For the text-containing cell, return its midpoint in [X, Y] coordinate format. 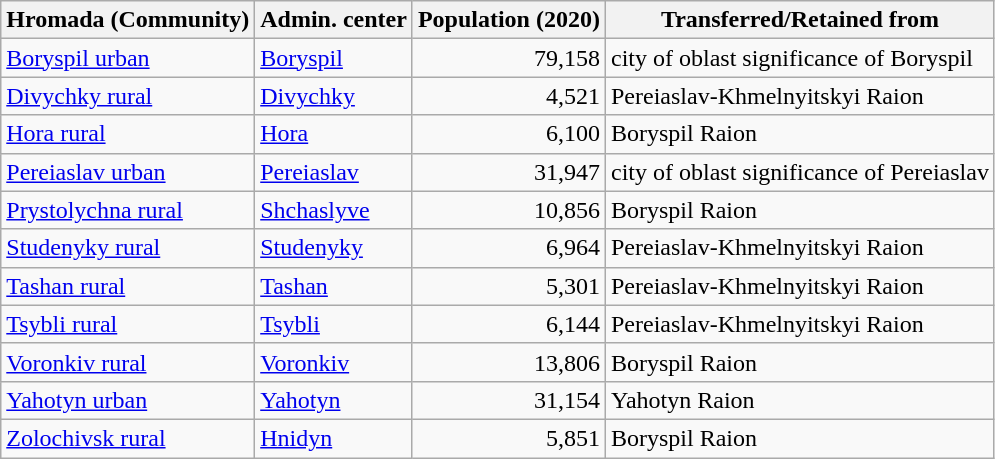
6,964 [508, 248]
Admin. center [334, 20]
Tashan rural [128, 286]
Tashan [334, 286]
Hnidyn [334, 438]
10,856 [508, 210]
Tsybli [334, 324]
Hromada (Community) [128, 20]
31,947 [508, 172]
79,158 [508, 58]
Yahotyn Raion [800, 400]
Transferred/Retained from [800, 20]
Studenyky rural [128, 248]
Population (2020) [508, 20]
Divychky [334, 96]
31,154 [508, 400]
Hora rural [128, 134]
Boryspil [334, 58]
Hora [334, 134]
city of oblast significance of Pereiaslav [800, 172]
Pereiaslav urban [128, 172]
6,144 [508, 324]
Boryspil urban [128, 58]
Zolochivsk rural [128, 438]
Studenyky [334, 248]
Divychky rural [128, 96]
Prystolychna rural [128, 210]
4,521 [508, 96]
Yahotyn urban [128, 400]
Yahotyn [334, 400]
Voronkiv rural [128, 362]
Pereiaslav [334, 172]
5,301 [508, 286]
6,100 [508, 134]
5,851 [508, 438]
city of oblast significance of Boryspil [800, 58]
Shchaslyve [334, 210]
Voronkiv [334, 362]
Tsybli rural [128, 324]
13,806 [508, 362]
